Capture the cell that displays the provided text and extract its [x, y] central coordinate. 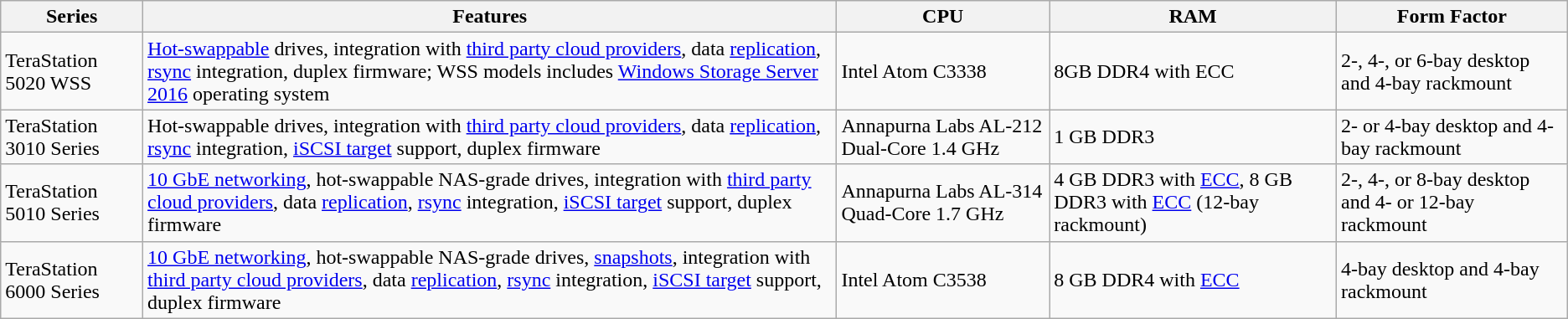
TeraStation 3010 Series [72, 137]
Annapurna Labs AL-314 Quad-Core 1.7 GHz [943, 203]
8 GB DDR4 with ECC [1193, 280]
2-, 4-, or 8-bay desktop and 4- or 12-bay rackmount [1452, 203]
TeraStation 5020 WSS [72, 71]
Features [490, 17]
CPU [943, 17]
1 GB DDR3 [1193, 137]
4-bay desktop and 4-bay rackmount [1452, 280]
4 GB DDR3 with ECC, 8 GB DDR3 with ECC (12-bay rackmount) [1193, 203]
Intel Atom C3338 [943, 71]
Annapurna Labs AL-212 Dual-Core 1.4 GHz [943, 137]
8GB DDR4 with ECC [1193, 71]
Hot-swappable drives, integration with third party cloud providers, data replication, rsync integration, iSCSI target support, duplex firmware [490, 137]
TeraStation 5010 Series [72, 203]
2-, 4-, or 6-bay desktop and 4-bay rackmount [1452, 71]
Form Factor [1452, 17]
RAM [1193, 17]
2- or 4-bay desktop and 4-bay rackmount [1452, 137]
TeraStation 6000 Series [72, 280]
Intel Atom C3538 [943, 280]
Series [72, 17]
